Provide the [x, y] coordinate of the cell's center where the given text is located.  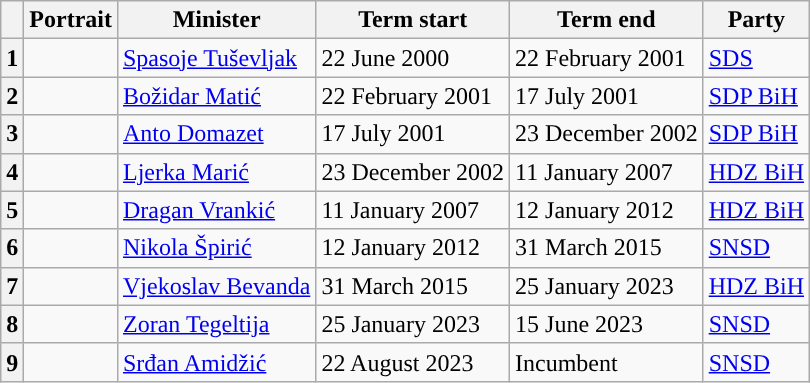
Vjekoslav Bevanda [216, 286]
3 [12, 134]
Portrait [71, 20]
5 [12, 210]
Dragan Vrankić [216, 210]
2 [12, 96]
Term end [607, 20]
Nikola Špirić [216, 248]
Zoran Tegeltija [216, 324]
Ljerka Marić [216, 172]
Term start [413, 20]
Incumbent [607, 362]
SDS [756, 58]
Božidar Matić [216, 96]
4 [12, 172]
Spasoje Tuševljak [216, 58]
6 [12, 248]
8 [12, 324]
22 August 2023 [413, 362]
22 June 2000 [413, 58]
7 [12, 286]
Srđan Amidžić [216, 362]
Anto Domazet [216, 134]
15 June 2023 [607, 324]
Party [756, 20]
1 [12, 58]
9 [12, 362]
Minister [216, 20]
